Scan for the cell matching the given text and deliver its (X, Y) coordinate at center. 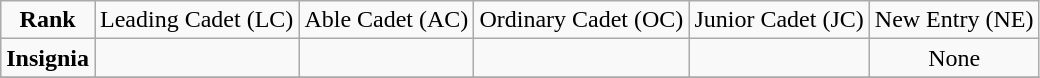
Able Cadet (AC) (386, 20)
New Entry (NE) (954, 20)
Insignia (48, 58)
Rank (48, 20)
Ordinary Cadet (OC) (582, 20)
None (954, 58)
Leading Cadet (LC) (197, 20)
Junior Cadet (JC) (779, 20)
